Return the (x, y) coordinate for the center point of the cell that contains the specified text.  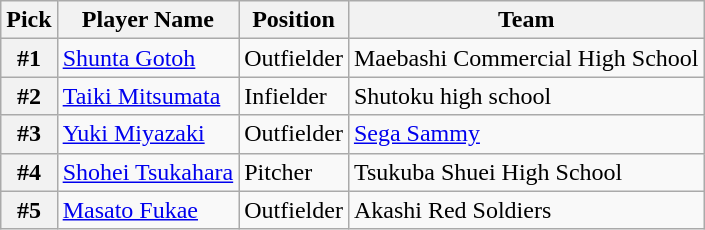
Shunta Gotoh (148, 58)
Masato Fukae (148, 210)
Taiki Mitsumata (148, 96)
Position (294, 20)
#3 (29, 134)
#5 (29, 210)
Maebashi Commercial High School (526, 58)
Sega Sammy (526, 134)
#1 (29, 58)
Akashi Red Soldiers (526, 210)
Player Name (148, 20)
Pitcher (294, 172)
#2 (29, 96)
Pick (29, 20)
Shutoku high school (526, 96)
#4 (29, 172)
Tsukuba Shuei High School (526, 172)
Team (526, 20)
Infielder (294, 96)
Yuki Miyazaki (148, 134)
Shohei Tsukahara (148, 172)
